Find where the given text appears and provide that cell's center as [x, y] coordinate. 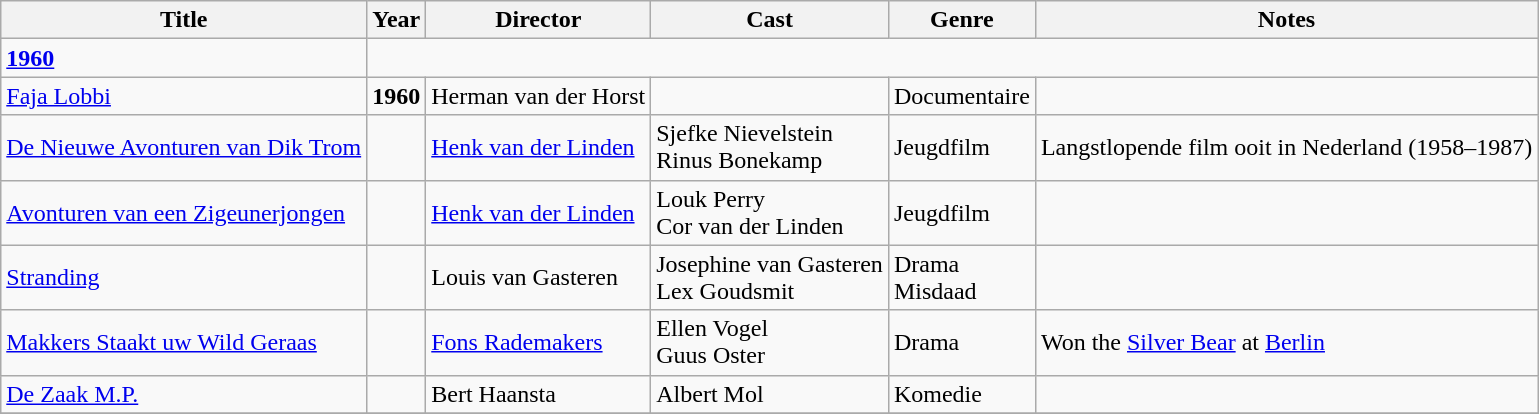
Year [396, 20]
Komedie [962, 394]
Director [538, 20]
Documentaire [962, 96]
Genre [962, 20]
Sjefke NievelsteinRinus Bonekamp [770, 148]
Langstlopende film ooit in Nederland (1958–1987) [1286, 148]
Title [184, 20]
Josephine van GasterenLex Goudsmit [770, 278]
Notes [1286, 20]
Avonturen van een Zigeunerjongen [184, 212]
Stranding [184, 278]
Drama [962, 342]
Herman van der Horst [538, 96]
Louis van Gasteren [538, 278]
De Nieuwe Avonturen van Dik Trom [184, 148]
Cast [770, 20]
Won the Silver Bear at Berlin [1286, 342]
Bert Haansta [538, 394]
DramaMisdaad [962, 278]
Louk PerryCor van der Linden [770, 212]
Fons Rademakers [538, 342]
Makkers Staakt uw Wild Geraas [184, 342]
Albert Mol [770, 394]
Ellen VogelGuus Oster [770, 342]
Faja Lobbi [184, 96]
De Zaak M.P. [184, 394]
